Output the [x, y] coordinate of the center of the cell containing the given text.  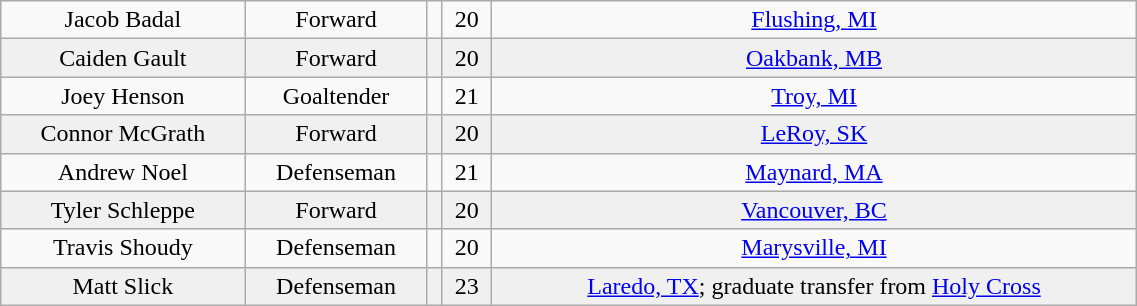
Joey Henson [123, 96]
Tyler Schleppe [123, 210]
Connor McGrath [123, 134]
Marysville, MI [814, 248]
Goaltender [336, 96]
LeRoy, SK [814, 134]
Maynard, MA [814, 172]
Oakbank, MB [814, 58]
Caiden Gault [123, 58]
Jacob Badal [123, 20]
Andrew Noel [123, 172]
Travis Shoudy [123, 248]
Troy, MI [814, 96]
Laredo, TX; graduate transfer from Holy Cross [814, 286]
Flushing, MI [814, 20]
Matt Slick [123, 286]
23 [466, 286]
Vancouver, BC [814, 210]
